From the cell containing the given text, extract its center point as [x, y] coordinate. 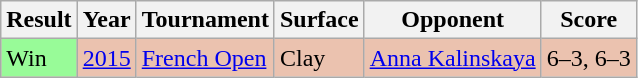
6–3, 6–3 [588, 58]
Anna Kalinskaya [452, 58]
French Open [205, 58]
2015 [106, 58]
Year [106, 20]
Score [588, 20]
Tournament [205, 20]
Surface [319, 20]
Clay [319, 58]
Win [39, 58]
Result [39, 20]
Opponent [452, 20]
